Search for the cell housing the specified text and yield its [x, y] center coordinate. 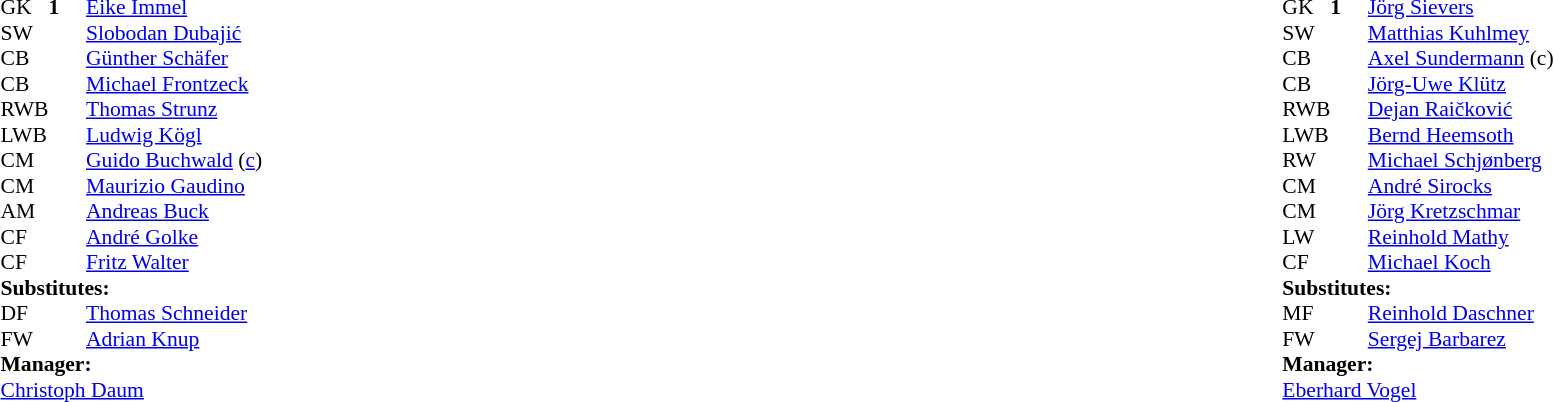
Slobodan Dubajić [174, 33]
Ludwig Kögl [174, 135]
RW [1306, 161]
Guido Buchwald (c) [174, 161]
Andreas Buck [174, 211]
Thomas Strunz [174, 109]
Maurizio Gaudino [174, 186]
DF [24, 313]
Fritz Walter [174, 263]
LW [1306, 237]
Michael Frontzeck [174, 84]
André Golke [174, 237]
Adrian Knup [174, 339]
AM [24, 211]
Günther Schäfer [174, 59]
Thomas Schneider [174, 313]
MF [1306, 313]
